Search for the cell housing the specified text and yield its (x, y) center coordinate. 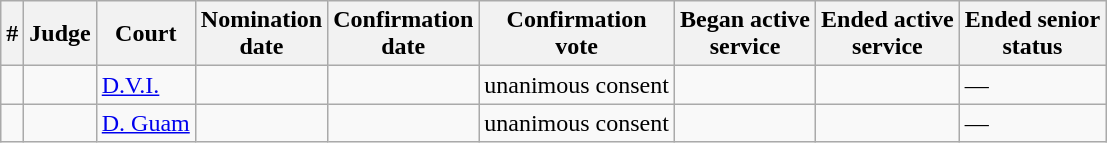
Judge (60, 34)
D.V.I. (146, 85)
Nominationdate (261, 34)
Confirmationvote (577, 34)
D. Guam (146, 123)
Court (146, 34)
Confirmationdate (404, 34)
Began activeservice (744, 34)
Ended seniorstatus (1032, 34)
# (12, 34)
Ended activeservice (888, 34)
